Provide the (X, Y) coordinate of the cell's center where the given text is located.  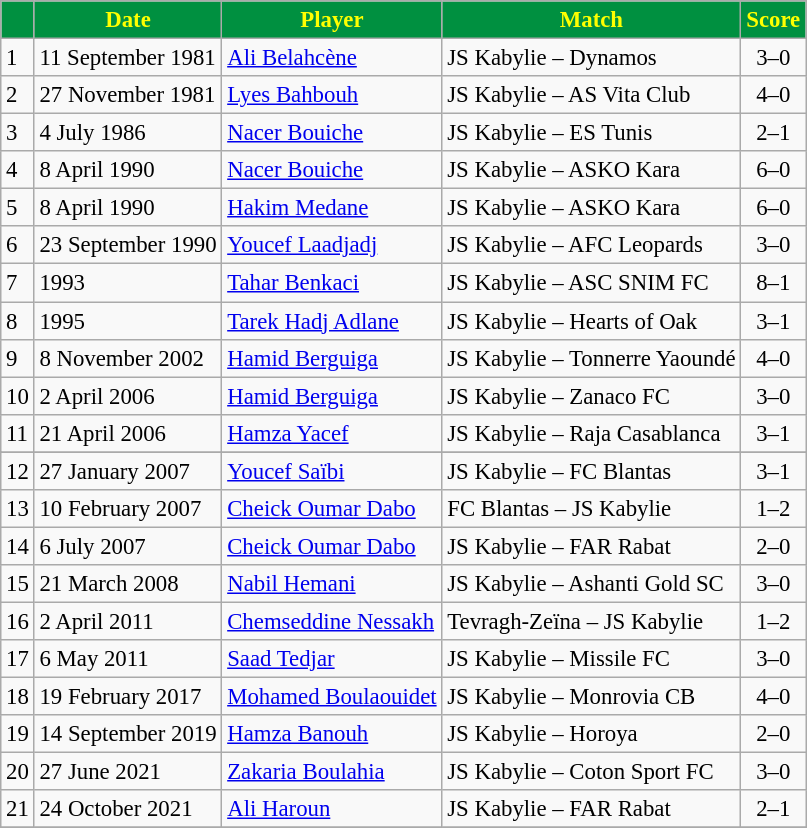
20 (18, 772)
JS Kabylie – Tonnerre Yaoundé (592, 358)
JS Kabylie – Ashanti Gold SC (592, 584)
11 September 1981 (128, 58)
Saad Tedjar (332, 659)
19 (18, 734)
Tevragh-Zeïna – JS Kabylie (592, 621)
JS Kabylie – Hearts of Oak (592, 321)
17 (18, 659)
14 September 2019 (128, 734)
Mohamed Boulaouidet (332, 697)
JS Kabylie – ES Tunis (592, 133)
Hakim Medane (332, 208)
24 October 2021 (128, 809)
1 (18, 58)
Tahar Benkaci (332, 283)
Zakaria Boulahia (332, 772)
Youcef Saïbi (332, 471)
JS Kabylie – FC Blantas (592, 471)
JS Kabylie – AFC Leopards (592, 245)
21 (18, 809)
21 April 2006 (128, 433)
10 (18, 396)
Nabil Hemani (332, 584)
JS Kabylie – ASC SNIM FC (592, 283)
2 April 2006 (128, 396)
4 (18, 170)
JS Kabylie – Raja Casablanca (592, 433)
JS Kabylie – Monrovia CB (592, 697)
Hamza Yacef (332, 433)
Ali Belahcène (332, 58)
JS Kabylie – Coton Sport FC (592, 772)
13 (18, 509)
6 July 2007 (128, 546)
1993 (128, 283)
JS Kabylie – AS Vita Club (592, 95)
15 (18, 584)
2 (18, 95)
7 (18, 283)
12 (18, 471)
11 (18, 433)
2 April 2011 (128, 621)
8–1 (774, 283)
6 (18, 245)
8 (18, 321)
Youcef Laadjadj (332, 245)
3 (18, 133)
Date (128, 20)
Player (332, 20)
FC Blantas – JS Kabylie (592, 509)
Score (774, 20)
10 February 2007 (128, 509)
23 September 1990 (128, 245)
JS Kabylie – Dynamos (592, 58)
19 February 2017 (128, 697)
9 (18, 358)
16 (18, 621)
5 (18, 208)
21 March 2008 (128, 584)
Chemseddine Nessakh (332, 621)
8 November 2002 (128, 358)
JS Kabylie – Zanaco FC (592, 396)
Hamza Banouh (332, 734)
Ali Haroun (332, 809)
14 (18, 546)
18 (18, 697)
Match (592, 20)
6 May 2011 (128, 659)
27 June 2021 (128, 772)
Tarek Hadj Adlane (332, 321)
1995 (128, 321)
Lyes Bahbouh (332, 95)
JS Kabylie – Missile FC (592, 659)
27 January 2007 (128, 471)
27 November 1981 (128, 95)
JS Kabylie – Horoya (592, 734)
4 July 1986 (128, 133)
